Capture the cell that displays the provided text and extract its [x, y] central coordinate. 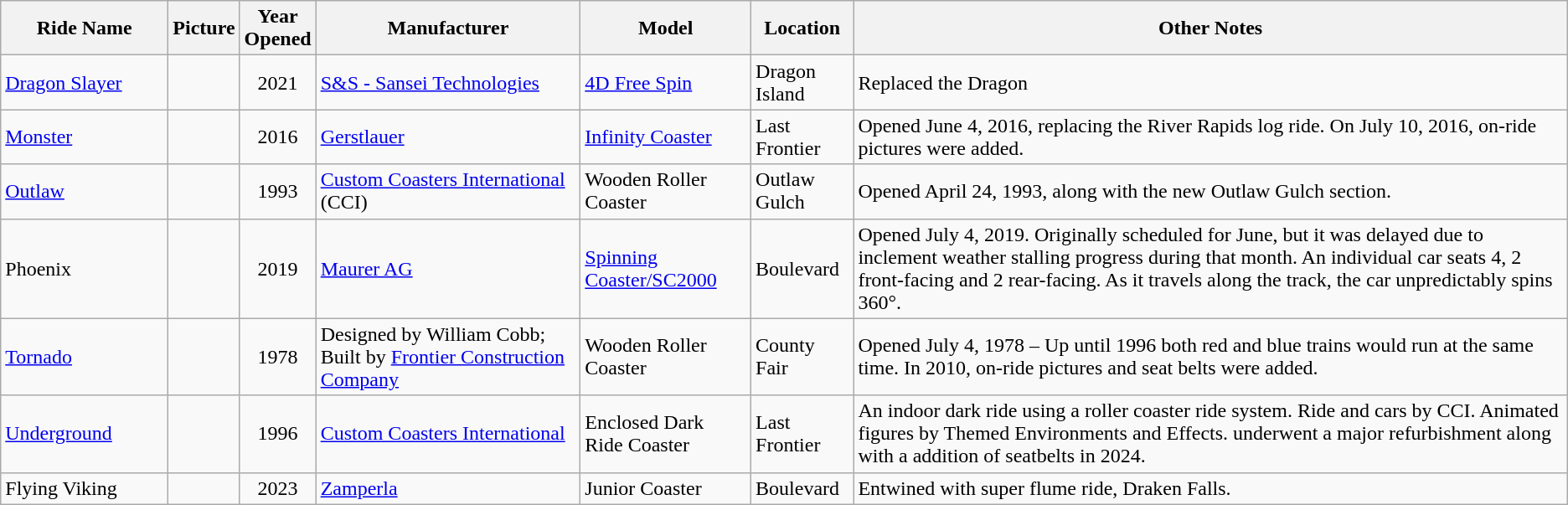
2019 [278, 268]
Location [802, 28]
Ride Name [85, 28]
Replaced the Dragon [1210, 82]
Enclosed Dark Ride Coaster [666, 434]
Maurer AG [448, 268]
Opened July 4, 1978 – Up until 1996 both red and blue trains would run at the same time. In 2010, on-ride pictures and seat belts were added. [1210, 357]
Gerstlauer [448, 137]
Dragon Island [802, 82]
Dragon Slayer [85, 82]
Picture [204, 28]
Entwined with super flume ride, Draken Falls. [1210, 488]
Custom Coasters International (CCI) [448, 191]
Junior Coaster [666, 488]
2023 [278, 488]
4D Free Spin [666, 82]
Designed by William Cobb; Built by Frontier Construction Company [448, 357]
Monster [85, 137]
Opened April 24, 1993, along with the new Outlaw Gulch section. [1210, 191]
2016 [278, 137]
Outlaw [85, 191]
County Fair [802, 357]
Outlaw Gulch [802, 191]
Infinity Coaster [666, 137]
Zamperla [448, 488]
S&S - Sansei Technologies [448, 82]
Tornado [85, 357]
Model [666, 28]
Other Notes [1210, 28]
1978 [278, 357]
Opened June 4, 2016, replacing the River Rapids log ride. On July 10, 2016, on-ride pictures were added. [1210, 137]
Custom Coasters International [448, 434]
1996 [278, 434]
Flying Viking [85, 488]
1993 [278, 191]
Spinning Coaster/SC2000 [666, 268]
Manufacturer [448, 28]
2021 [278, 82]
Phoenix [85, 268]
Underground [85, 434]
Year Opened [278, 28]
